Return (X, Y) of the center of cell containing provided text 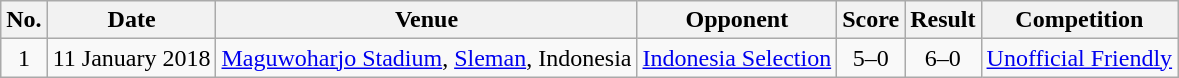
Indonesia Selection (737, 58)
Maguwoharjo Stadium, Sleman, Indonesia (426, 58)
No. (24, 20)
Date (132, 20)
11 January 2018 (132, 58)
Result (943, 20)
Venue (426, 20)
Competition (1080, 20)
Score (871, 20)
1 (24, 58)
6–0 (943, 58)
Opponent (737, 20)
Unofficial Friendly (1080, 58)
5–0 (871, 58)
